Search for the cell housing the specified text and yield its (X, Y) center coordinate. 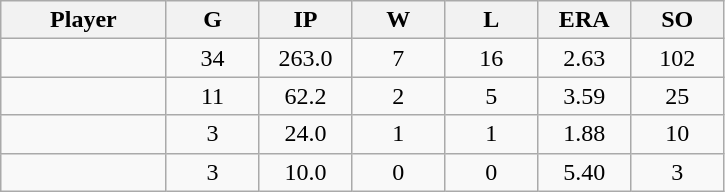
2.63 (584, 58)
SO (678, 20)
5.40 (584, 172)
102 (678, 58)
10 (678, 134)
L (492, 20)
2 (398, 96)
Player (84, 20)
ERA (584, 20)
24.0 (306, 134)
16 (492, 58)
IP (306, 20)
62.2 (306, 96)
34 (212, 58)
1.88 (584, 134)
263.0 (306, 58)
11 (212, 96)
10.0 (306, 172)
3.59 (584, 96)
G (212, 20)
25 (678, 96)
W (398, 20)
7 (398, 58)
5 (492, 96)
